Extract the [X, Y] coordinate from the center of the cell holding the provided text.  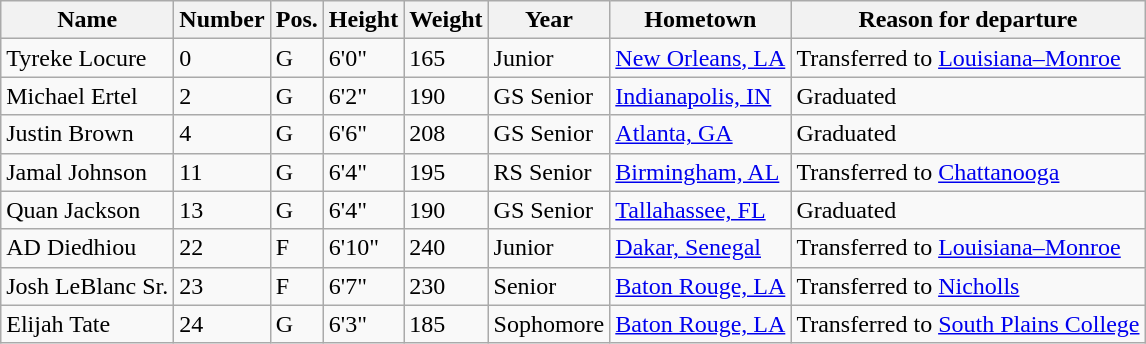
Hometown [700, 20]
Transferred to Chattanooga [968, 172]
Weight [446, 20]
Jamal Johnson [88, 172]
Josh LeBlanc Sr. [88, 286]
RS Senior [549, 172]
Senior [549, 286]
240 [446, 248]
11 [222, 172]
0 [222, 58]
6'2" [363, 96]
195 [446, 172]
Name [88, 20]
23 [222, 286]
Transferred to South Plains College [968, 324]
Tallahassee, FL [700, 210]
24 [222, 324]
22 [222, 248]
Height [363, 20]
Number [222, 20]
Elijah Tate [88, 324]
13 [222, 210]
6'6" [363, 134]
6'3" [363, 324]
6'10" [363, 248]
Dakar, Senegal [700, 248]
Justin Brown [88, 134]
Quan Jackson [88, 210]
Tyreke Locure [88, 58]
208 [446, 134]
Transferred to Nicholls [968, 286]
185 [446, 324]
Atlanta, GA [700, 134]
230 [446, 286]
2 [222, 96]
Reason for departure [968, 20]
Indianapolis, IN [700, 96]
New Orleans, LA [700, 58]
6'0" [363, 58]
AD Diedhiou [88, 248]
4 [222, 134]
6'7" [363, 286]
Year [549, 20]
Michael Ertel [88, 96]
Birmingham, AL [700, 172]
Pos. [296, 20]
Sophomore [549, 324]
165 [446, 58]
